From the cell containing the given text, extract its center point as (x, y) coordinate. 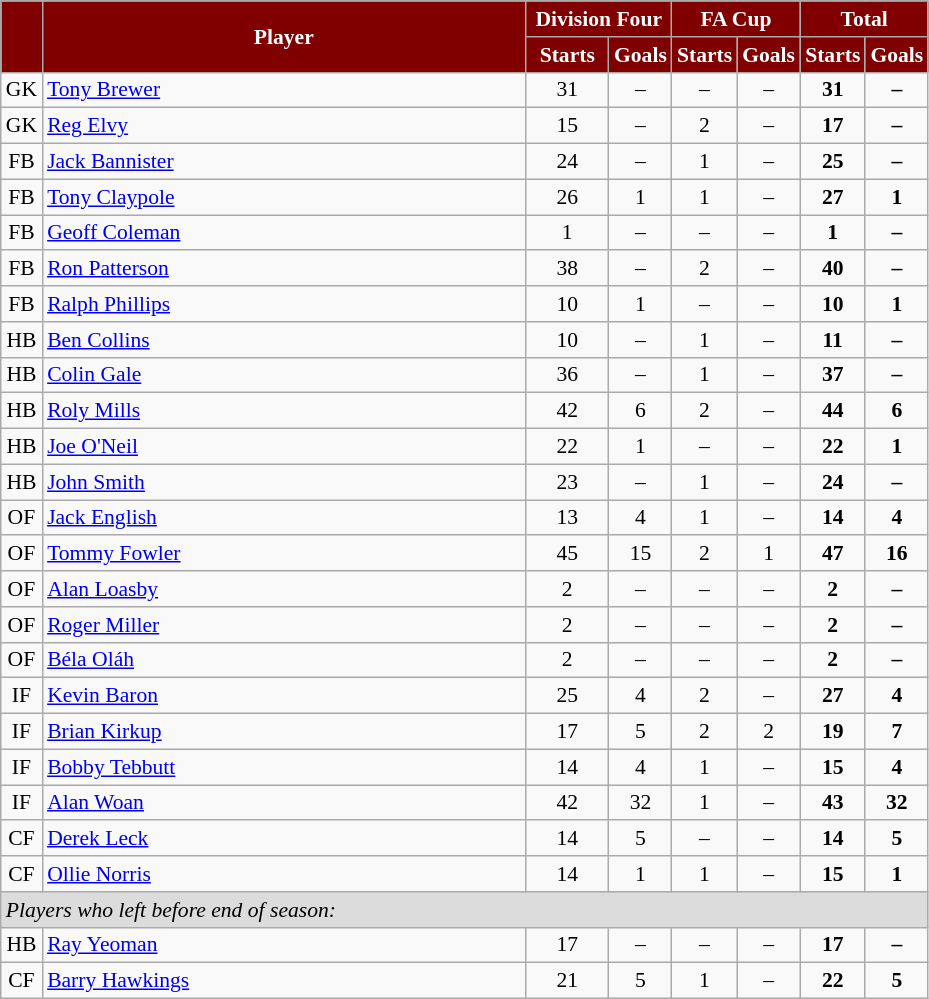
John Smith (284, 482)
38 (568, 269)
Geoff Coleman (284, 233)
Player (284, 36)
21 (568, 981)
45 (568, 554)
37 (832, 375)
13 (568, 518)
Kevin Baron (284, 696)
23 (568, 482)
Reg Elvy (284, 126)
Alan Loasby (284, 589)
Roger Miller (284, 625)
Division Four (599, 19)
Players who left before end of season: (465, 910)
47 (832, 554)
Tommy Fowler (284, 554)
Ray Yeoman (284, 945)
Bobby Tebbutt (284, 767)
44 (832, 411)
Derek Leck (284, 839)
7 (896, 732)
Alan Woan (284, 803)
Ben Collins (284, 340)
11 (832, 340)
36 (568, 375)
Ollie Norris (284, 874)
Total (864, 19)
Béla Oláh (284, 660)
19 (832, 732)
Jack Bannister (284, 162)
Tony Brewer (284, 90)
16 (896, 554)
Joe O'Neil (284, 447)
43 (832, 803)
FA Cup (736, 19)
Roly Mills (284, 411)
Brian Kirkup (284, 732)
Tony Claypole (284, 197)
40 (832, 269)
Ralph Phillips (284, 304)
Barry Hawkings (284, 981)
Ron Patterson (284, 269)
26 (568, 197)
Colin Gale (284, 375)
Jack English (284, 518)
